From the cell containing the given text, extract its center point as (x, y) coordinate. 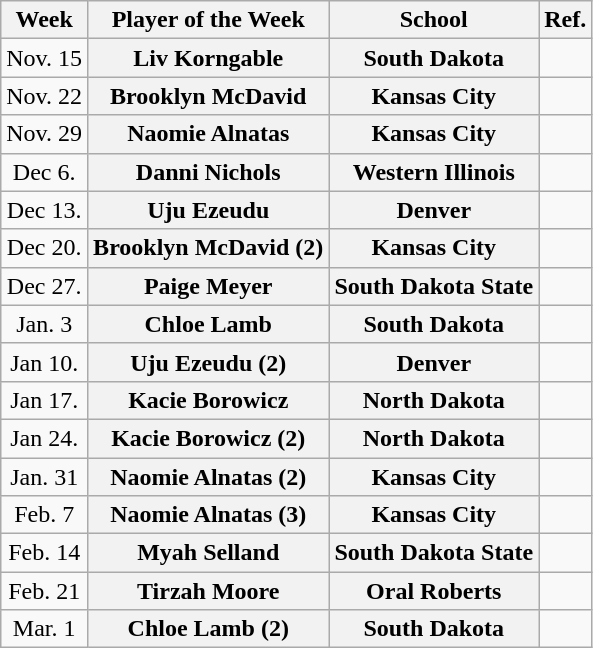
Brooklyn McDavid (2) (208, 248)
Dec 13. (44, 210)
Dec 20. (44, 248)
Mar. 1 (44, 629)
Chloe Lamb (208, 324)
Player of the Week (208, 20)
Nov. 22 (44, 96)
Naomie Alnatas (3) (208, 515)
Naomie Alnatas (208, 134)
Paige Meyer (208, 286)
Brooklyn McDavid (208, 96)
Myah Selland (208, 553)
Nov. 15 (44, 58)
Liv Korngable (208, 58)
Jan 10. (44, 362)
Feb. 7 (44, 515)
Feb. 21 (44, 591)
Nov. 29 (44, 134)
School (434, 20)
Jan 24. (44, 438)
Jan 17. (44, 400)
Danni Nichols (208, 172)
Ref. (566, 20)
Uju Ezeudu (2) (208, 362)
Tirzah Moore (208, 591)
Western Illinois (434, 172)
Dec 6. (44, 172)
Chloe Lamb (2) (208, 629)
Kacie Borowicz (208, 400)
Uju Ezeudu (208, 210)
Naomie Alnatas (2) (208, 477)
Jan. 31 (44, 477)
Feb. 14 (44, 553)
Kacie Borowicz (2) (208, 438)
Dec 27. (44, 286)
Jan. 3 (44, 324)
Oral Roberts (434, 591)
Week (44, 20)
